Detect which cell encompasses the target text, then output its [X, Y] center coordinate. 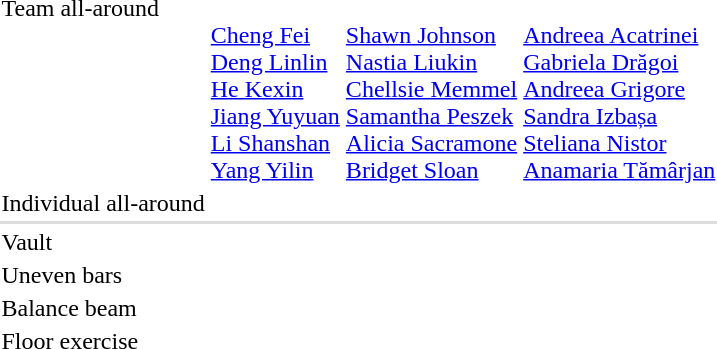
Vault [103, 242]
Balance beam [103, 308]
Uneven bars [103, 275]
Individual all-around [103, 203]
